Scan for the cell matching the given text and deliver its [x, y] coordinate at center. 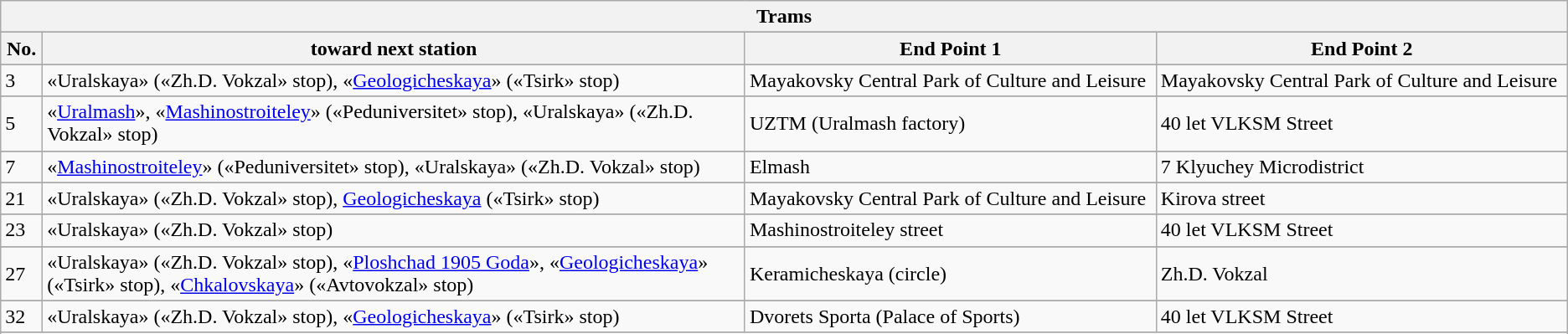
32 [22, 316]
7 [22, 167]
27 [22, 273]
«Uralskaya» («Zh.D. Vokzal» stop), Geologicheskaya («Tsirk» stop) [394, 198]
No. [22, 49]
23 [22, 230]
Elmash [950, 167]
Keramicheskaya (circle) [950, 273]
toward next station [394, 49]
«Uralmash», «Mashinostroiteley» («Peduniversitet» stop), «Uralskaya» («Zh.D. Vokzal» stop) [394, 124]
Trams [784, 17]
7 Klyuchey Microdistrict [1362, 167]
End Point 1 [950, 49]
UZTM (Uralmash factory) [950, 124]
«Uralskaya» («Zh.D. Vokzal» stop), «Ploshchad 1905 Goda», «Geologicheskaya» («Tsirk» stop), «Chkalovskaya» («Avtovokzal» stop) [394, 273]
Kirova street [1362, 198]
Zh.D. Vokzal [1362, 273]
«Mashinostroiteley» («Peduniversitet» stop), «Uralskaya» («Zh.D. Vokzal» stop) [394, 167]
«Uralskaya» («Zh.D. Vokzal» stop) [394, 230]
21 [22, 198]
3 [22, 80]
End Point 2 [1362, 49]
Mashinostroiteley street [950, 230]
5 [22, 124]
Dvorets Sporta (Palace of Sports) [950, 316]
